Extract the [x, y] coordinate from the center of the cell holding the provided text.  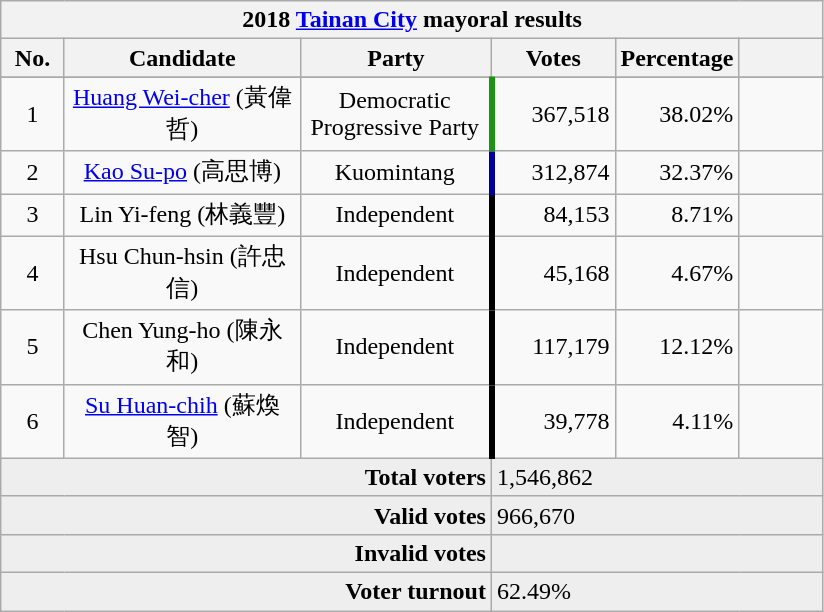
1 [33, 114]
367,518 [553, 114]
32.37% [677, 172]
45,168 [553, 273]
117,179 [553, 347]
8.71% [677, 216]
Party [396, 58]
Invalid votes [246, 553]
62.49% [657, 591]
Candidate [182, 58]
Democratic Progressive Party [396, 114]
4 [33, 273]
Valid votes [246, 515]
39,778 [553, 421]
Hsu Chun-hsin (許忠信) [182, 273]
Su Huan-chih (蘇煥智) [182, 421]
84,153 [553, 216]
38.02% [677, 114]
Total voters [246, 477]
4.67% [677, 273]
1,546,862 [657, 477]
312,874 [553, 172]
6 [33, 421]
4.11% [677, 421]
Kao Su-po (高思博) [182, 172]
Votes [553, 58]
Chen Yung-ho (陳永和) [182, 347]
2018 Tainan City mayoral results [412, 20]
No. [33, 58]
3 [33, 216]
5 [33, 347]
12.12% [677, 347]
Percentage [677, 58]
Voter turnout [246, 591]
Huang Wei-cher (黃偉哲) [182, 114]
2 [33, 172]
966,670 [657, 515]
Kuomintang [396, 172]
Lin Yi-feng (林義豐) [182, 216]
